Output the [X, Y] coordinate of the center of the cell containing the given text.  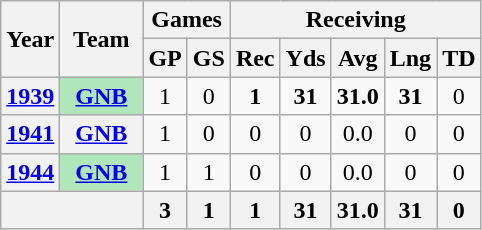
Rec [255, 58]
3 [165, 210]
Yds [306, 58]
1939 [30, 96]
GP [165, 58]
1944 [30, 172]
TD [459, 58]
Team [102, 39]
Games [186, 20]
Lng [410, 58]
GS [208, 58]
Avg [358, 58]
1941 [30, 134]
Year [30, 39]
Receiving [356, 20]
